From the cell containing the given text, extract its center point as [X, Y] coordinate. 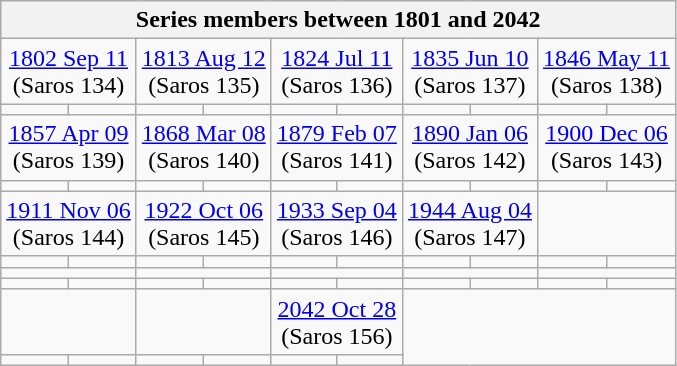
1824 Jul 11(Saros 136) [336, 72]
1835 Jun 10(Saros 137) [470, 72]
Series members between 1801 and 2042 [338, 20]
1879 Feb 07(Saros 141) [336, 148]
1813 Aug 12(Saros 135) [204, 72]
1944 Aug 04(Saros 147) [470, 224]
1846 May 11(Saros 138) [606, 72]
1802 Sep 11(Saros 134) [69, 72]
1890 Jan 06(Saros 142) [470, 148]
1933 Sep 04(Saros 146) [336, 224]
1922 Oct 06(Saros 145) [204, 224]
1911 Nov 06(Saros 144) [69, 224]
1857 Apr 09(Saros 139) [69, 148]
2042 Oct 28(Saros 156) [336, 322]
1900 Dec 06(Saros 143) [606, 148]
1868 Mar 08(Saros 140) [204, 148]
